Locate the cell with the specified text and output its [X, Y] center coordinate. 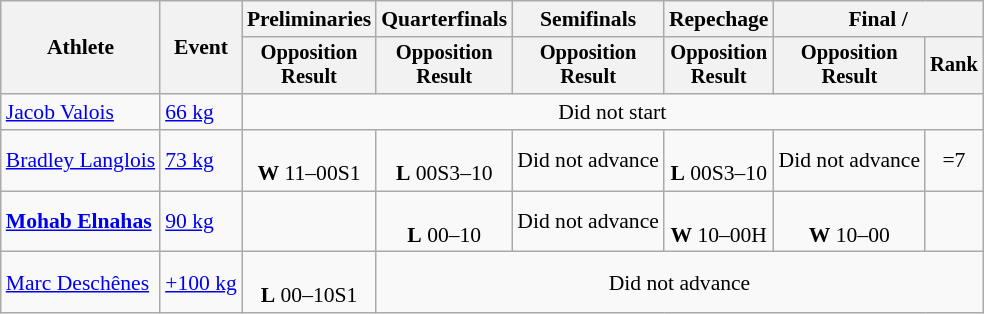
Marc Deschênes [80, 282]
90 kg [201, 222]
W 10–00H [719, 222]
Repechage [719, 19]
=7 [954, 160]
L 00–10 [444, 222]
Quarterfinals [444, 19]
Event [201, 48]
Preliminaries [309, 19]
Rank [954, 66]
Final / [878, 19]
Bradley Langlois [80, 160]
Semifinals [588, 19]
+100 kg [201, 282]
Athlete [80, 48]
Mohab Elnahas [80, 222]
66 kg [201, 112]
W 10–00 [850, 222]
Did not start [612, 112]
Jacob Valois [80, 112]
73 kg [201, 160]
W 11–00S1 [309, 160]
L 00–10S1 [309, 282]
